Capture the cell that displays the provided text and extract its (X, Y) central coordinate. 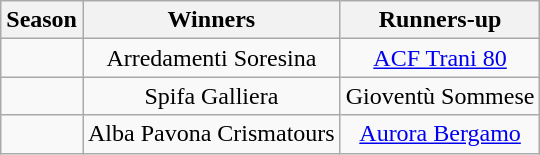
Runners-up (440, 20)
Aurora Bergamo (440, 134)
Gioventù Sommese (440, 96)
Season (42, 20)
Winners (211, 20)
Alba Pavona Crismatours (211, 134)
Spifa Galliera (211, 96)
Arredamenti Soresina (211, 58)
ACF Trani 80 (440, 58)
